From the cell containing the given text, extract its center point as (X, Y) coordinate. 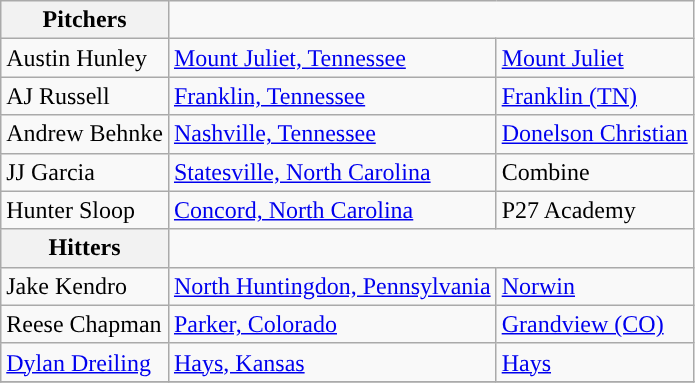
Concord, North Carolina (332, 210)
Pitchers (85, 20)
Combine (594, 172)
Jake Kendro (85, 286)
Franklin (TN) (594, 96)
Hitters (85, 248)
Hays, Kansas (332, 362)
Nashville, Tennessee (332, 134)
Parker, Colorado (332, 324)
Grandview (CO) (594, 324)
Statesville, North Carolina (332, 172)
Hunter Sloop (85, 210)
Franklin, Tennessee (332, 96)
AJ Russell (85, 96)
JJ Garcia (85, 172)
Dylan Dreiling (85, 362)
Austin Hunley (85, 58)
Andrew Behnke (85, 134)
Mount Juliet (594, 58)
Hays (594, 362)
North Huntingdon, Pennsylvania (332, 286)
Norwin (594, 286)
Mount Juliet, Tennessee (332, 58)
P27 Academy (594, 210)
Donelson Christian (594, 134)
Reese Chapman (85, 324)
